Find where the given text appears and provide that cell's center as [x, y] coordinate. 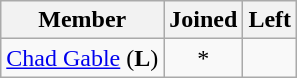
* [204, 58]
Member [82, 20]
Joined [204, 20]
Chad Gable (L) [82, 58]
Left [270, 20]
